Provide the [x, y] coordinate of the cell's center where the given text is located.  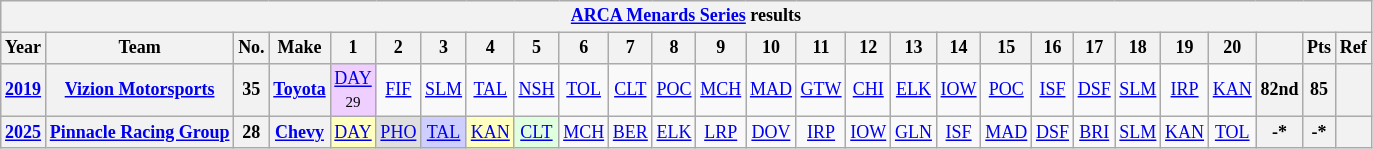
2 [398, 48]
PHO [398, 132]
GTW [821, 90]
5 [536, 48]
DOV [772, 132]
2019 [24, 90]
Ref [1353, 48]
15 [1006, 48]
13 [914, 48]
Year [24, 48]
4 [490, 48]
Team [139, 48]
14 [958, 48]
ARCA Menards Series results [686, 16]
82nd [1280, 90]
3 [444, 48]
1 [353, 48]
Vizion Motorsports [139, 90]
10 [772, 48]
18 [1138, 48]
No. [252, 48]
Pts [1320, 48]
NSH [536, 90]
17 [1094, 48]
2025 [24, 132]
Make [300, 48]
FIF [398, 90]
16 [1053, 48]
6 [584, 48]
19 [1185, 48]
BRI [1094, 132]
11 [821, 48]
85 [1320, 90]
CHI [868, 90]
DAY29 [353, 90]
28 [252, 132]
BER [630, 132]
GLN [914, 132]
DAY [353, 132]
9 [721, 48]
35 [252, 90]
8 [674, 48]
Toyota [300, 90]
LRP [721, 132]
Pinnacle Racing Group [139, 132]
7 [630, 48]
20 [1232, 48]
Chevy [300, 132]
12 [868, 48]
